Extract the [x, y] coordinate from the center of the cell holding the provided text.  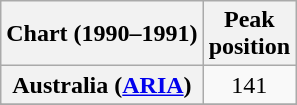
Peakposition [249, 34]
Australia (ARIA) [102, 85]
141 [249, 85]
Chart (1990–1991) [102, 34]
